Locate the cell with the specified text and output its (x, y) center coordinate. 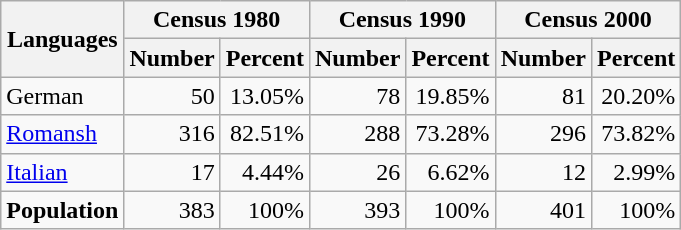
50 (172, 96)
12 (543, 172)
393 (357, 210)
6.62% (450, 172)
2.99% (636, 172)
81 (543, 96)
13.05% (264, 96)
17 (172, 172)
82.51% (264, 134)
Languages (62, 39)
383 (172, 210)
Census 1990 (402, 20)
Romansh (62, 134)
Italian (62, 172)
Population (62, 210)
German (62, 96)
19.85% (450, 96)
78 (357, 96)
296 (543, 134)
Census 2000 (588, 20)
316 (172, 134)
20.20% (636, 96)
4.44% (264, 172)
26 (357, 172)
73.28% (450, 134)
Census 1980 (217, 20)
73.82% (636, 134)
401 (543, 210)
288 (357, 134)
